Return [x, y] of the center of cell containing provided text 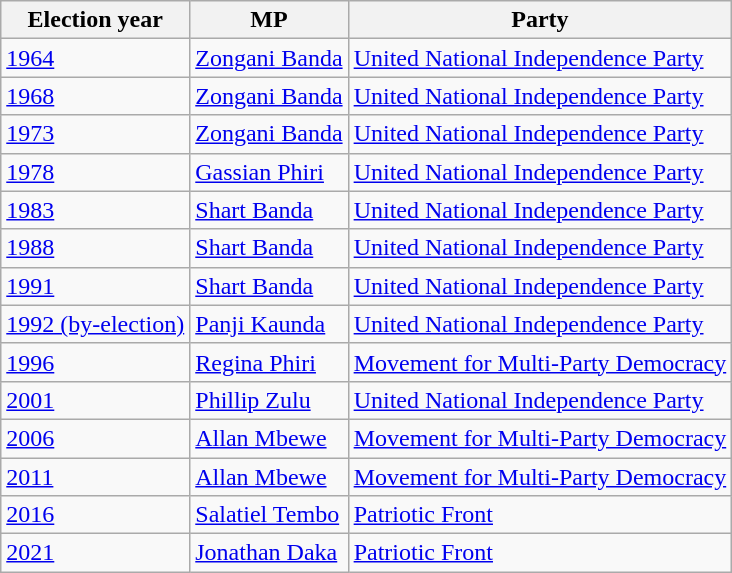
Phillip Zulu [269, 400]
1968 [96, 96]
1973 [96, 134]
2001 [96, 400]
2016 [96, 515]
Gassian Phiri [269, 172]
Party [540, 20]
Panji Kaunda [269, 324]
1991 [96, 286]
1978 [96, 172]
2006 [96, 438]
Salatiel Tembo [269, 515]
1988 [96, 248]
Jonathan Daka [269, 553]
2021 [96, 553]
Regina Phiri [269, 362]
1996 [96, 362]
1983 [96, 210]
1964 [96, 58]
Election year [96, 20]
MP [269, 20]
1992 (by-election) [96, 324]
2011 [96, 477]
